From the cell containing the given text, extract its center point as [x, y] coordinate. 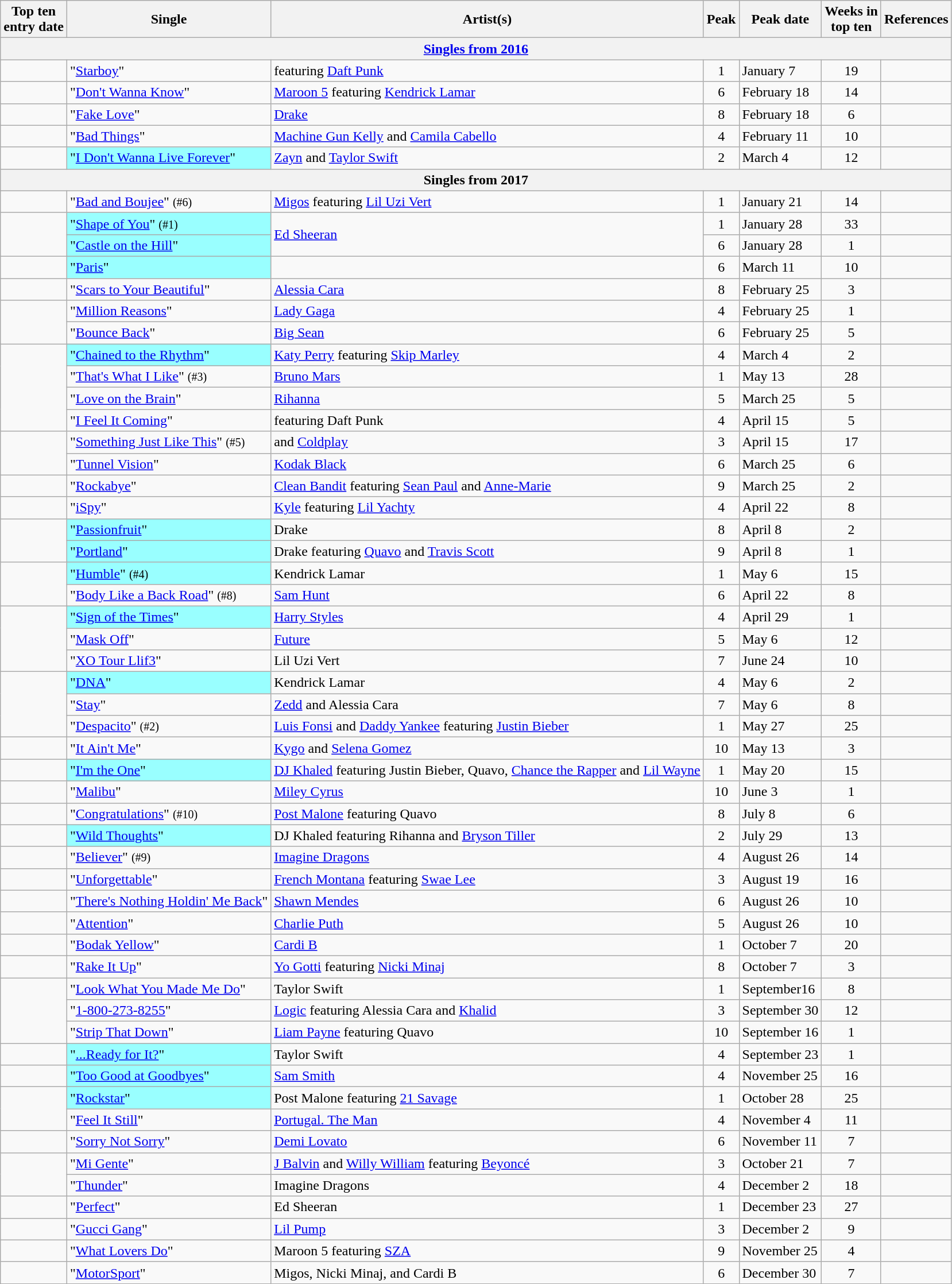
"Chained to the Rhythm" [169, 355]
"There's Nothing Holdin' Me Back" [169, 901]
March 11 [780, 267]
Rihanna [487, 399]
11 [852, 1120]
November 11 [780, 1142]
27 [852, 1207]
"...Ready for It?" [169, 1054]
Artist(s) [487, 20]
Maroon 5 featuring Kendrick Lamar [487, 92]
and Coldplay [487, 442]
"Mi Gente" [169, 1163]
Sam Smith [487, 1076]
Alessia Cara [487, 289]
July 8 [780, 814]
Peak [721, 20]
"Scars to Your Beautiful" [169, 289]
September 16 [780, 1032]
"Gucci Gang" [169, 1229]
References [916, 20]
"Strip That Down" [169, 1032]
Clean Bandit featuring Sean Paul and Anne-Marie [487, 486]
28 [852, 377]
"Attention" [169, 923]
Yo Gotti featuring Nicki Minaj [487, 966]
November 4 [780, 1120]
"Bad Things" [169, 136]
"Unforgettable" [169, 879]
"I Feel It Coming" [169, 420]
September 30 [780, 1011]
July 29 [780, 836]
"Perfect" [169, 1207]
"Sorry Not Sorry" [169, 1142]
"Paris" [169, 267]
"Body Like a Back Road" (#8) [169, 595]
"Something Just Like This" (#5) [169, 442]
"Rockabye" [169, 486]
"I Don't Wanna Live Forever" [169, 158]
"Starboy" [169, 71]
"Rake It Up" [169, 966]
"Thunder" [169, 1185]
Weeks intop ten [852, 20]
Peak date [780, 20]
Post Malone featuring Quavo [487, 814]
"Rockstar" [169, 1098]
Migos, Nicki Minaj, and Cardi B [487, 1273]
June 24 [780, 661]
"Too Good at Goodbyes" [169, 1076]
August 19 [780, 879]
"Passionfruit" [169, 529]
"Sign of the Times" [169, 617]
"Bad and Boujee" (#6) [169, 202]
Logic featuring Alessia Cara and Khalid [487, 1011]
19 [852, 71]
French Montana featuring Swae Lee [487, 879]
Post Malone featuring 21 Savage [487, 1098]
Top tenentry date [34, 20]
Big Sean [487, 333]
"DNA" [169, 683]
"Bounce Back" [169, 333]
Kodak Black [487, 464]
Maroon 5 featuring SZA [487, 1251]
"Mask Off" [169, 639]
18 [852, 1185]
"Malibu" [169, 792]
Charlie Puth [487, 923]
Cardi B [487, 945]
April 29 [780, 617]
May 20 [780, 770]
Bruno Mars [487, 377]
"Love on the Brain" [169, 399]
October 28 [780, 1098]
"Tunnel Vision" [169, 464]
Lady Gaga [487, 311]
"Million Reasons" [169, 311]
"Feel It Still" [169, 1120]
Lil Pump [487, 1229]
"Fake Love" [169, 114]
"Stay" [169, 705]
"Congratulations" (#10) [169, 814]
Zayn and Taylor Swift [487, 158]
January 7 [780, 71]
Miley Cyrus [487, 792]
DJ Khaled featuring Rihanna and Bryson Tiller [487, 836]
Liam Payne featuring Quavo [487, 1032]
33 [852, 223]
"Castle on the Hill" [169, 245]
Drake featuring Quavo and Travis Scott [487, 551]
December 30 [780, 1273]
"Don't Wanna Know" [169, 92]
"Humble" (#4) [169, 573]
"Believer" (#9) [169, 857]
20 [852, 945]
Harry Styles [487, 617]
June 3 [780, 792]
"Portland" [169, 551]
Lil Uzi Vert [487, 661]
17 [852, 442]
Portugal. The Man [487, 1120]
Single [169, 20]
May 27 [780, 726]
Future [487, 639]
January 21 [780, 202]
"It Ain't Me" [169, 748]
Katy Perry featuring Skip Marley [487, 355]
Sam Hunt [487, 595]
"Despacito" (#2) [169, 726]
"Shape of You" (#1) [169, 223]
Singles from 2016 [476, 49]
September16 [780, 988]
February 11 [780, 136]
"XO Tour Llif3" [169, 661]
J Balvin and Willy William featuring Beyoncé [487, 1163]
13 [852, 836]
Demi Lovato [487, 1142]
Machine Gun Kelly and Camila Cabello [487, 136]
"iSpy" [169, 508]
"I'm the One" [169, 770]
"That's What I Like" (#3) [169, 377]
"Wild Thoughts" [169, 836]
DJ Khaled featuring Justin Bieber, Quavo, Chance the Rapper and Lil Wayne [487, 770]
Singles from 2017 [476, 180]
"Bodak Yellow" [169, 945]
September 23 [780, 1054]
October 21 [780, 1163]
"Look What You Made Me Do" [169, 988]
Kygo and Selena Gomez [487, 748]
Kyle featuring Lil Yachty [487, 508]
Shawn Mendes [487, 901]
Migos featuring Lil Uzi Vert [487, 202]
"1-800-273-8255" [169, 1011]
"What Lovers Do" [169, 1251]
December 23 [780, 1207]
Luis Fonsi and Daddy Yankee featuring Justin Bieber [487, 726]
"MotorSport" [169, 1273]
Zedd and Alessia Cara [487, 705]
